Determine the (x, y) coordinate at the center of the cell enclosing the given text.  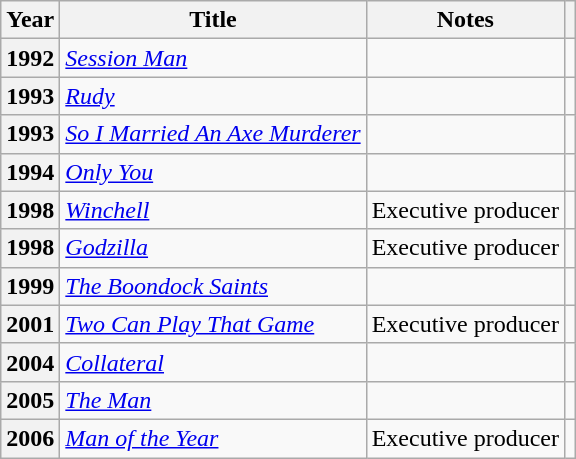
Collateral (213, 362)
The Boondock Saints (213, 286)
Session Man (213, 58)
Only You (213, 172)
2006 (30, 438)
Notes (465, 20)
Man of the Year (213, 438)
2001 (30, 324)
Rudy (213, 96)
1994 (30, 172)
Year (30, 20)
Two Can Play That Game (213, 324)
So I Married An Axe Murderer (213, 134)
Godzilla (213, 248)
1999 (30, 286)
2004 (30, 362)
1992 (30, 58)
Title (213, 20)
Winchell (213, 210)
2005 (30, 400)
The Man (213, 400)
